From the cell containing the given text, extract its center point as [x, y] coordinate. 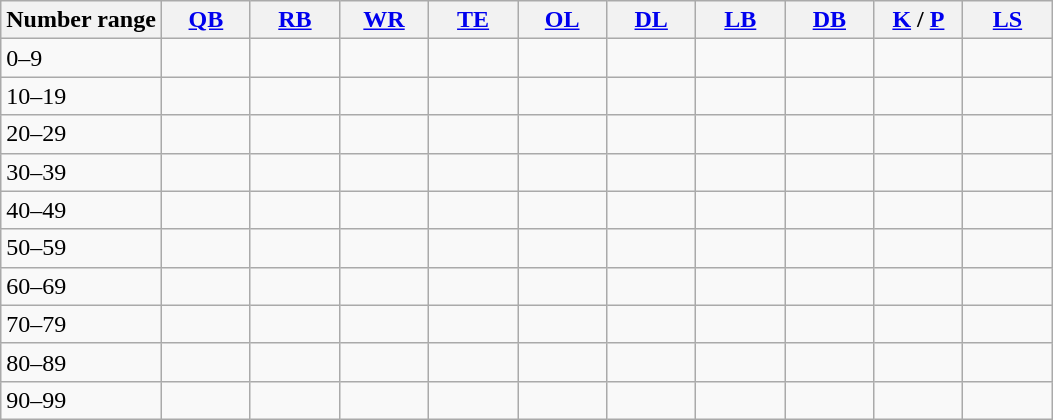
70–79 [82, 324]
Number range [82, 20]
RB [294, 20]
90–99 [82, 400]
20–29 [82, 134]
60–69 [82, 286]
50–59 [82, 248]
DB [830, 20]
80–89 [82, 362]
DL [652, 20]
LS [1008, 20]
40–49 [82, 210]
TE [474, 20]
QB [206, 20]
0–9 [82, 58]
OL [562, 20]
WR [384, 20]
K / P [918, 20]
30–39 [82, 172]
10–19 [82, 96]
LB [740, 20]
